Identify which cell holds the provided text, then report its [x, y] central coordinate. 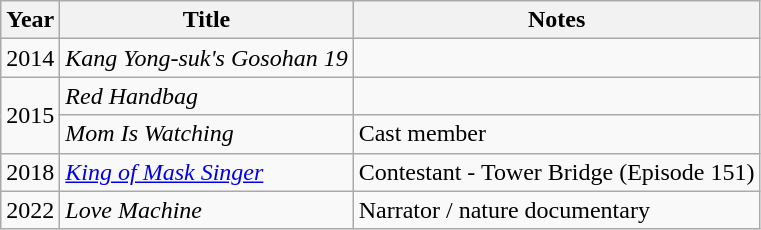
Notes [556, 20]
Narrator / nature documentary [556, 210]
2015 [30, 115]
King of Mask Singer [206, 172]
Red Handbag [206, 96]
Cast member [556, 134]
2014 [30, 58]
Title [206, 20]
Love Machine [206, 210]
Mom Is Watching [206, 134]
2018 [30, 172]
Kang Yong-suk's Gosohan 19 [206, 58]
Year [30, 20]
Contestant - Tower Bridge (Episode 151) [556, 172]
2022 [30, 210]
